Return [X, Y] of the center of cell containing provided text 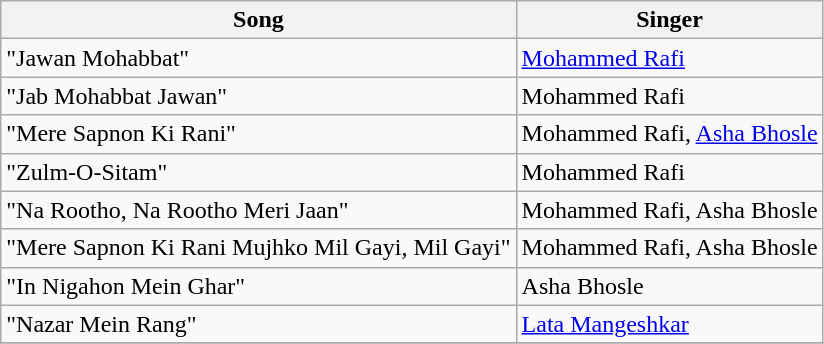
Song [258, 20]
"Na Rootho, Na Rootho Meri Jaan" [258, 210]
"Jawan Mohabbat" [258, 58]
Singer [670, 20]
"Mere Sapnon Ki Rani Mujhko Mil Gayi, Mil Gayi" [258, 248]
Asha Bhosle [670, 286]
Lata Mangeshkar [670, 324]
"Mere Sapnon Ki Rani" [258, 134]
"Nazar Mein Rang" [258, 324]
"Jab Mohabbat Jawan" [258, 96]
"In Nigahon Mein Ghar" [258, 286]
"Zulm-O-Sitam" [258, 172]
